Return (X, Y) of the center of cell containing provided text 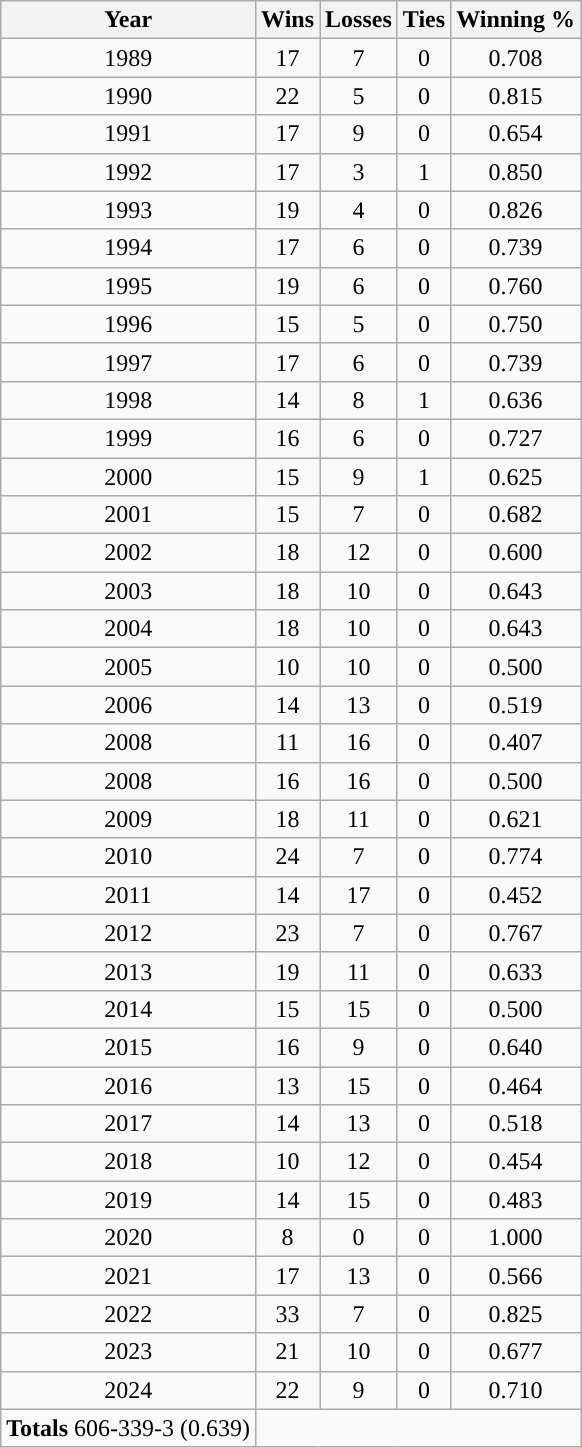
0.452 (516, 895)
2019 (128, 1200)
2009 (128, 819)
0.464 (516, 1085)
2023 (128, 1352)
2012 (128, 933)
0.621 (516, 819)
1990 (128, 96)
2024 (128, 1390)
3 (359, 172)
4 (359, 210)
Year (128, 20)
0.815 (516, 96)
0.825 (516, 1314)
1992 (128, 172)
Ties (424, 20)
0.483 (516, 1200)
Totals 606-339-3 (0.639) (128, 1428)
1998 (128, 400)
2003 (128, 591)
1989 (128, 58)
2022 (128, 1314)
Losses (359, 20)
0.727 (516, 438)
1994 (128, 248)
0.826 (516, 210)
0.625 (516, 477)
0.566 (516, 1276)
2006 (128, 705)
2015 (128, 1047)
2014 (128, 1009)
24 (288, 857)
2016 (128, 1085)
0.708 (516, 58)
2017 (128, 1124)
2013 (128, 971)
2005 (128, 667)
0.633 (516, 971)
1999 (128, 438)
2004 (128, 629)
0.682 (516, 515)
1996 (128, 324)
1995 (128, 286)
2001 (128, 515)
0.518 (516, 1124)
1997 (128, 362)
0.750 (516, 324)
0.636 (516, 400)
21 (288, 1352)
0.640 (516, 1047)
2011 (128, 895)
0.600 (516, 553)
Winning % (516, 20)
0.850 (516, 172)
2021 (128, 1276)
0.454 (516, 1162)
2010 (128, 857)
23 (288, 933)
2020 (128, 1238)
2018 (128, 1162)
0.519 (516, 705)
0.677 (516, 1352)
2002 (128, 553)
0.710 (516, 1390)
1.000 (516, 1238)
0.774 (516, 857)
33 (288, 1314)
Wins (288, 20)
2000 (128, 477)
0.407 (516, 743)
0.767 (516, 933)
0.760 (516, 286)
1991 (128, 134)
1993 (128, 210)
0.654 (516, 134)
